Determine the [x, y] coordinate at the center of the cell enclosing the given text.  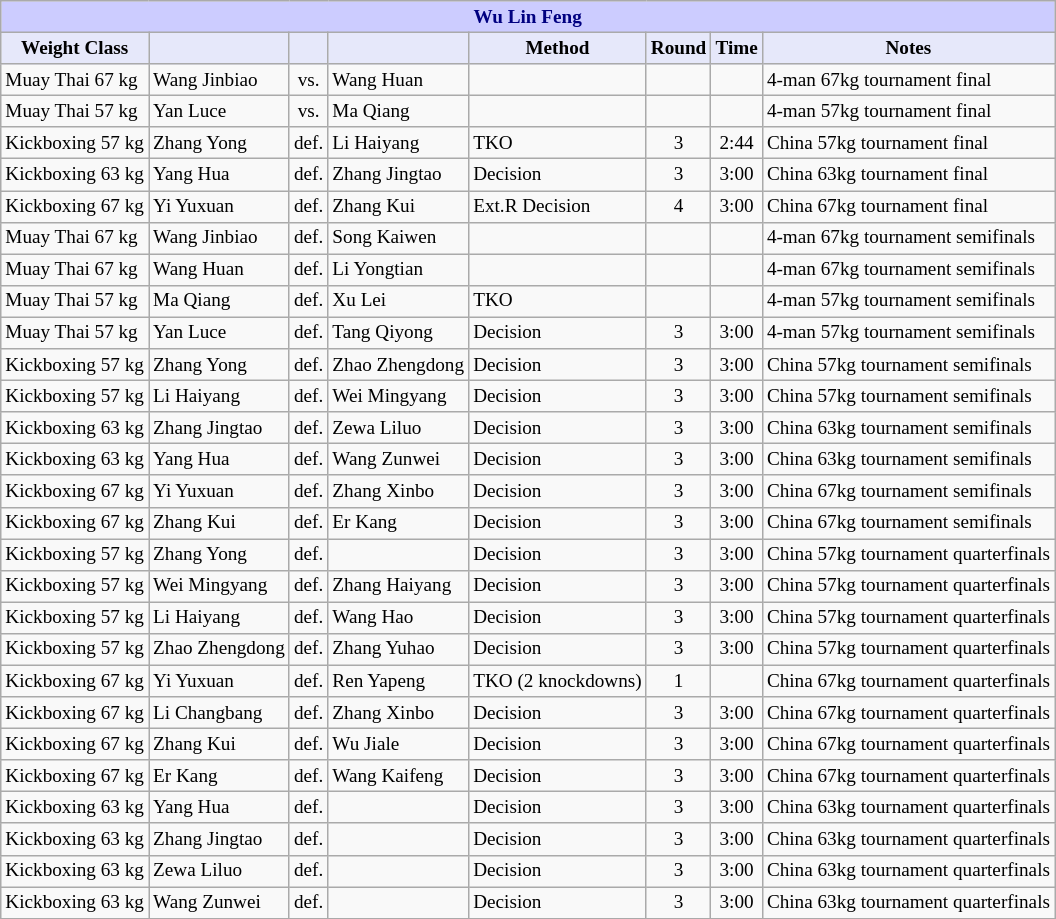
Li Changbang [220, 713]
4 [678, 206]
Xu Lei [398, 301]
4-man 67kg tournament final [908, 80]
TKO (2 knockdowns) [558, 681]
1 [678, 681]
Weight Class [75, 48]
Round [678, 48]
Zhang Haiyang [398, 586]
Song Kaiwen [398, 238]
Zhang Yuhao [398, 649]
Li Yongtian [398, 270]
2:44 [736, 143]
Ren Yapeng [398, 681]
Method [558, 48]
China 67kg tournament final [908, 206]
China 57kg tournament final [908, 143]
Tang Qiyong [398, 333]
Ext.R Decision [558, 206]
Wu Lin Feng [528, 17]
Wang Hao [398, 618]
Time [736, 48]
4-man 57kg tournament final [908, 111]
Wang Kaifeng [398, 776]
Notes [908, 48]
China 63kg tournament final [908, 175]
Wu Jiale [398, 744]
